Determine the (X, Y) coordinate at the center of the cell enclosing the given text.  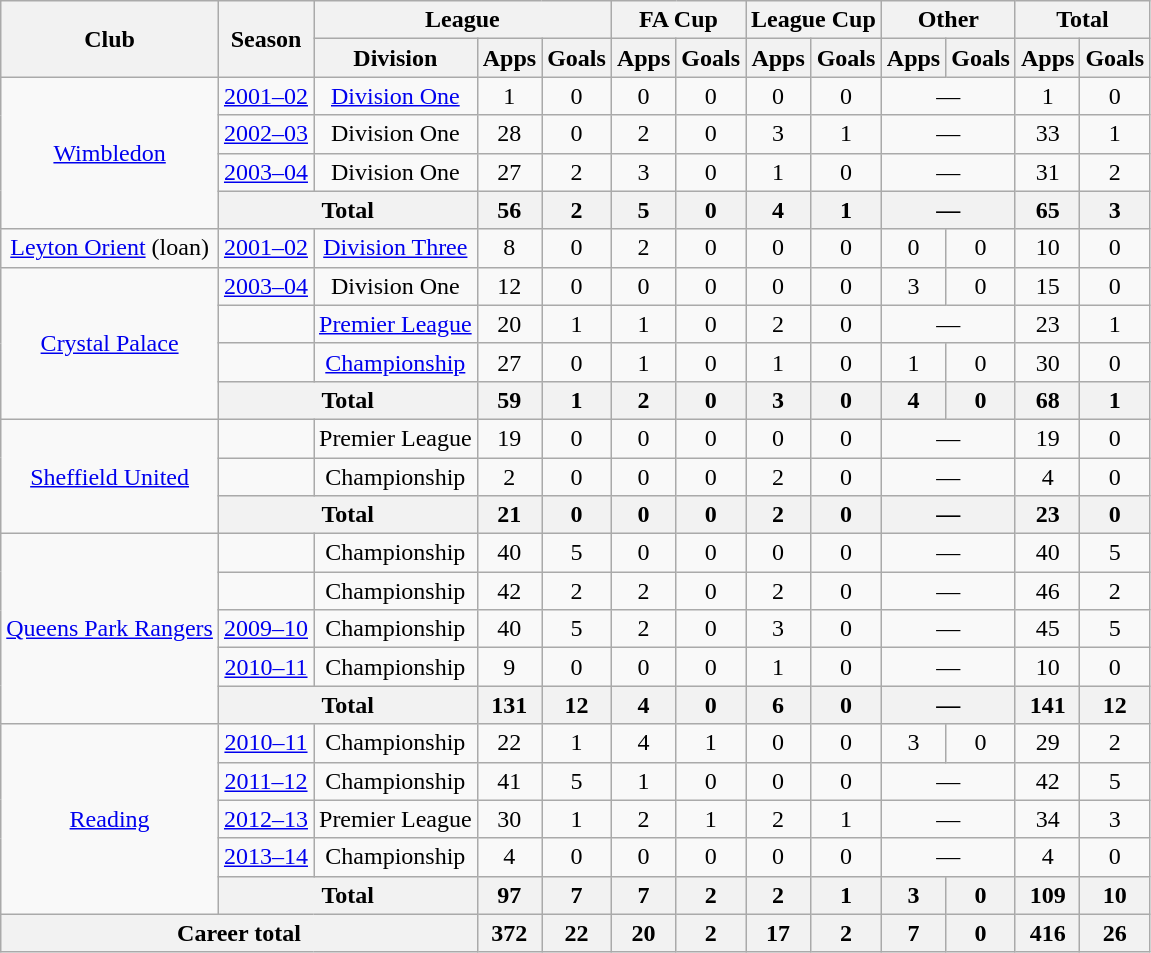
59 (509, 400)
141 (1047, 705)
97 (509, 895)
Division Three (396, 248)
2009–10 (266, 629)
8 (509, 248)
34 (1047, 819)
9 (509, 667)
45 (1047, 629)
Crystal Palace (110, 343)
131 (509, 705)
Career total (239, 933)
68 (1047, 400)
Reading (110, 819)
31 (1047, 172)
2002–03 (266, 134)
6 (778, 705)
2013–14 (266, 857)
League Cup (814, 20)
416 (1047, 933)
Wimbledon (110, 153)
28 (509, 134)
2011–12 (266, 781)
21 (509, 515)
Leyton Orient (loan) (110, 248)
41 (509, 781)
33 (1047, 134)
Other (948, 20)
2012–13 (266, 819)
Club (110, 39)
29 (1047, 743)
League (463, 20)
Season (266, 39)
Queens Park Rangers (110, 629)
46 (1047, 591)
56 (509, 210)
65 (1047, 210)
372 (509, 933)
15 (1047, 286)
26 (1115, 933)
FA Cup (678, 20)
Division (396, 58)
109 (1047, 895)
17 (778, 933)
Sheffield United (110, 476)
